Provide the [X, Y] coordinate of the cell's center where the given text is located.  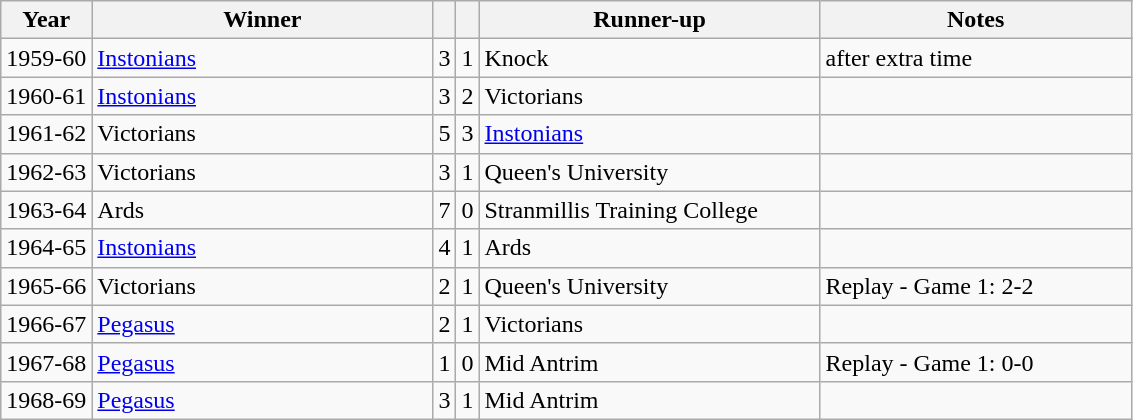
Stranmillis Training College [650, 210]
Replay - Game 1: 2-2 [976, 286]
after extra time [976, 58]
1963-64 [46, 210]
1961-62 [46, 134]
Runner-up [650, 20]
1965-66 [46, 286]
Replay - Game 1: 0-0 [976, 362]
7 [444, 210]
1962-63 [46, 172]
Year [46, 20]
5 [444, 134]
Notes [976, 20]
1967-68 [46, 362]
1959-60 [46, 58]
4 [444, 248]
Winner [262, 20]
1964-65 [46, 248]
1960-61 [46, 96]
1968-69 [46, 400]
1966-67 [46, 324]
Knock [650, 58]
